Locate the cell with the specified text and output its (X, Y) center coordinate. 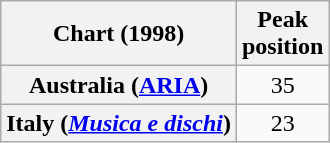
Australia (ARIA) (119, 85)
23 (282, 123)
35 (282, 85)
Peakposition (282, 34)
Italy (Musica e dischi) (119, 123)
Chart (1998) (119, 34)
